Extract the (x, y) coordinate from the center of the cell holding the provided text.  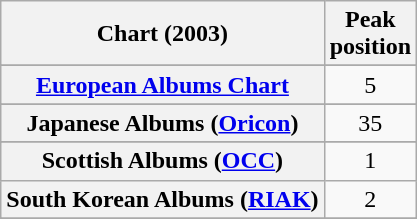
1 (370, 161)
Scottish Albums (OCC) (162, 161)
Japanese Albums (Oricon) (162, 123)
European Albums Chart (162, 85)
35 (370, 123)
2 (370, 199)
South Korean Albums (RIAK) (162, 199)
5 (370, 85)
Chart (2003) (162, 34)
Peakposition (370, 34)
